Provide the (x, y) coordinate of the cell's center where the given text is located.  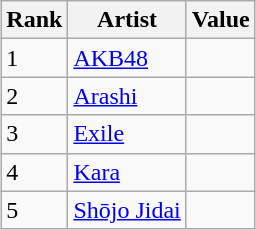
Kara (127, 172)
AKB48 (127, 58)
Exile (127, 134)
2 (34, 96)
Arashi (127, 96)
Value (220, 20)
1 (34, 58)
3 (34, 134)
5 (34, 210)
Artist (127, 20)
Shōjo Jidai (127, 210)
Rank (34, 20)
4 (34, 172)
